Return the [x, y] coordinate for the center point of the cell that contains the specified text.  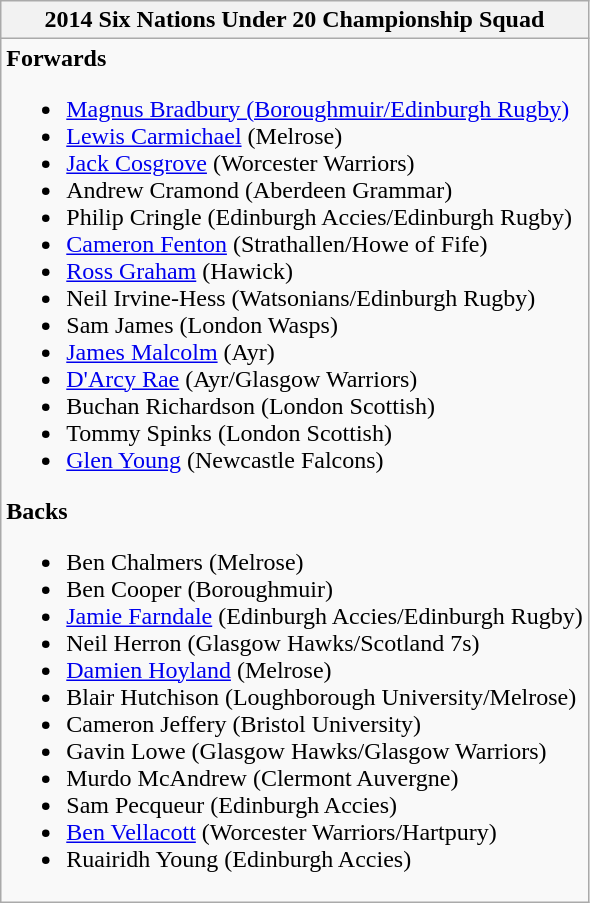
2014 Six Nations Under 20 Championship Squad [294, 20]
